Pinpoint the cell where the given text exists, returning its (x, y) midpoint coordinate. 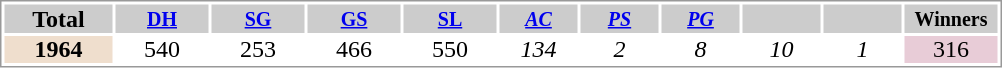
253 (258, 50)
SG (258, 18)
Total (58, 18)
SL (450, 18)
540 (162, 50)
134 (539, 50)
1964 (58, 50)
2 (619, 50)
8 (701, 50)
550 (450, 50)
AC (539, 18)
GS (354, 18)
466 (354, 50)
1 (863, 50)
DH (162, 18)
10 (781, 50)
Winners (950, 18)
316 (950, 50)
PS (619, 18)
PG (701, 18)
